Find where the given text appears and provide that cell's center as (X, Y) coordinate. 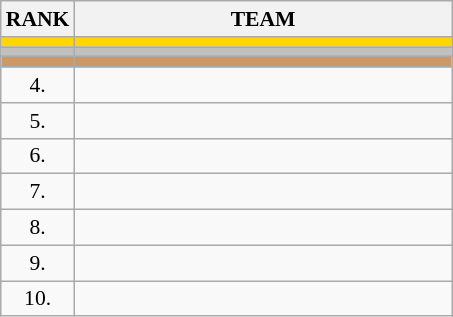
TEAM (262, 19)
8. (38, 228)
9. (38, 263)
RANK (38, 19)
4. (38, 85)
7. (38, 192)
5. (38, 121)
10. (38, 299)
6. (38, 156)
